Detect which cell encompasses the target text, then output its [x, y] center coordinate. 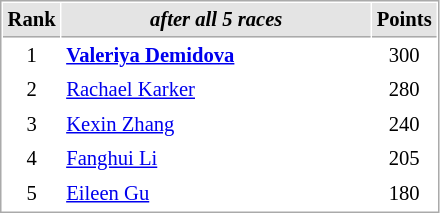
3 [32, 124]
205 [404, 158]
Rank [32, 20]
Points [404, 20]
280 [404, 90]
Kexin Zhang [216, 124]
1 [32, 56]
2 [32, 90]
300 [404, 56]
180 [404, 194]
4 [32, 158]
Eileen Gu [216, 194]
after all 5 races [216, 20]
Valeriya Demidova [216, 56]
240 [404, 124]
Rachael Karker [216, 90]
5 [32, 194]
Fanghui Li [216, 158]
